Locate the cell with the specified text and output its [x, y] center coordinate. 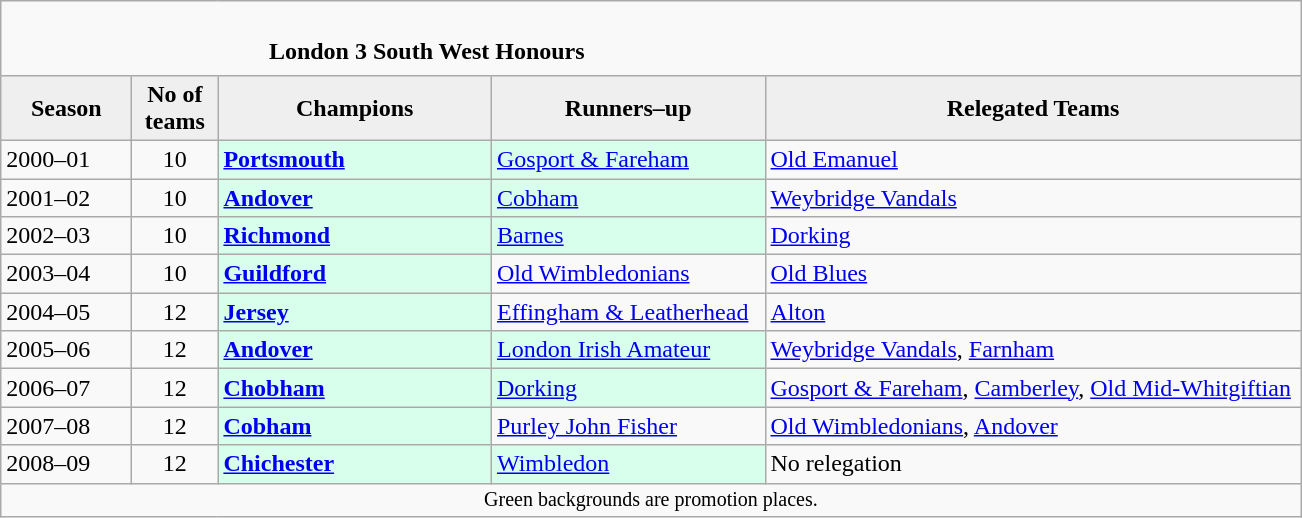
Gosport & Fareham, Camberley, Old Mid-Whitgiftian [1033, 388]
Purley John Fisher [628, 426]
Weybridge Vandals, Farnham [1033, 350]
2006–07 [66, 388]
Green backgrounds are promotion places. [651, 500]
Effingham & Leatherhead [628, 312]
Season [66, 108]
2003–04 [66, 274]
No relegation [1033, 464]
2007–08 [66, 426]
Relegated Teams [1033, 108]
2002–03 [66, 236]
Champions [355, 108]
Portsmouth [355, 159]
Chobham [355, 388]
2004–05 [66, 312]
Old Blues [1033, 274]
Barnes [628, 236]
Alton [1033, 312]
Richmond [355, 236]
2001–02 [66, 197]
2005–06 [66, 350]
Chichester [355, 464]
Gosport & Fareham [628, 159]
Old Emanuel [1033, 159]
Wimbledon [628, 464]
2008–09 [66, 464]
No of teams [175, 108]
Old Wimbledonians [628, 274]
Jersey [355, 312]
London Irish Amateur [628, 350]
Old Wimbledonians, Andover [1033, 426]
2000–01 [66, 159]
Guildford [355, 274]
Runners–up [628, 108]
Weybridge Vandals [1033, 197]
